Find where the given text appears and provide that cell's center as (x, y) coordinate. 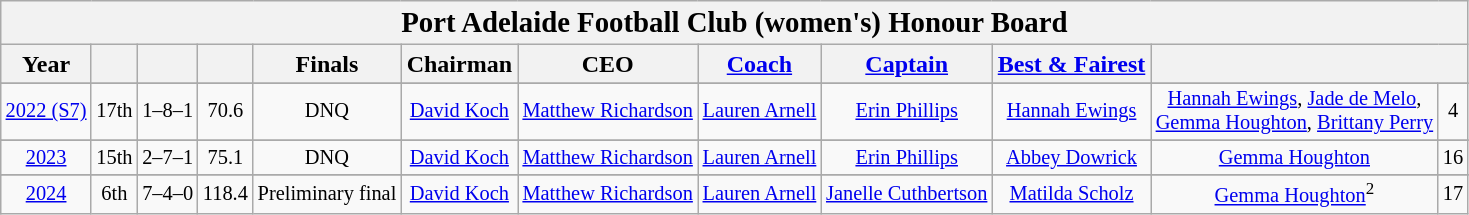
Hannah Ewings (1072, 112)
17th (114, 112)
70.6 (226, 112)
Gemma Houghton (1294, 158)
Chairman (459, 64)
15th (114, 158)
2022 (S7) (46, 112)
Janelle Cuthbertson (906, 194)
Best & Fairest (1072, 64)
75.1 (226, 158)
Coach (760, 64)
Gemma Houghton2 (1294, 194)
Hannah Ewings, Jade de Melo,Gemma Houghton, Brittany Perry (1294, 112)
6th (114, 194)
118.4 (226, 194)
Year (46, 64)
Abbey Dowrick (1072, 158)
1–8–1 (168, 112)
2–7–1 (168, 158)
Port Adelaide Football Club (women's) Honour Board (734, 23)
Matilda Scholz (1072, 194)
Preliminary final (327, 194)
17 (1453, 194)
7–4–0 (168, 194)
2023 (46, 158)
Captain (906, 64)
4 (1453, 112)
CEO (608, 64)
2024 (46, 194)
16 (1453, 158)
Finals (327, 64)
